Provide the (x, y) coordinate of the cell's center where the given text is located.  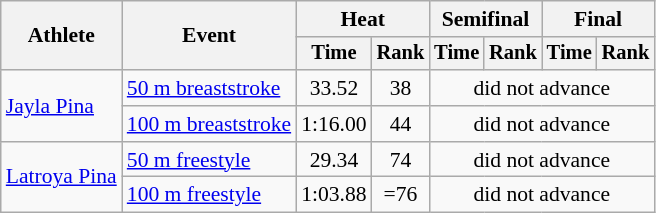
50 m freestyle (209, 160)
38 (401, 88)
1:03.88 (334, 195)
Event (209, 36)
100 m breaststroke (209, 124)
Athlete (62, 36)
Jayla Pina (62, 106)
=76 (401, 195)
74 (401, 160)
1:16.00 (334, 124)
Semifinal (485, 19)
29.34 (334, 160)
Latroya Pina (62, 178)
50 m breaststroke (209, 88)
44 (401, 124)
100 m freestyle (209, 195)
33.52 (334, 88)
Heat (362, 19)
Final (598, 19)
